Output the [x, y] coordinate of the center of the cell containing the given text.  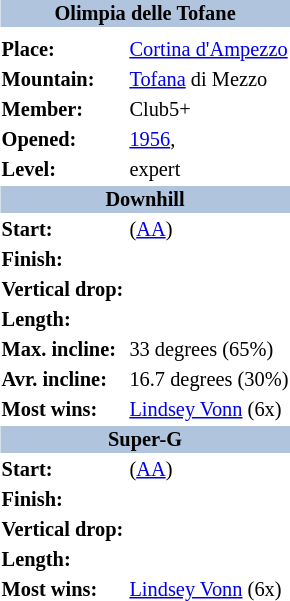
33 degrees (65%) [209, 350]
Super-G [145, 440]
Max. incline: [62, 350]
Cortina d'Ampezzo [209, 50]
Club5+ [209, 110]
Most wins: [62, 410]
Level: [62, 170]
Member: [62, 110]
Tofana di Mezzo [209, 80]
16.7 degrees (30%) [209, 380]
expert [209, 170]
1956, [209, 140]
Olimpia delle Tofane [145, 14]
Place: [62, 50]
Avr. incline: [62, 380]
Downhill [145, 200]
Opened: [62, 140]
Mountain: [62, 80]
Lindsey Vonn (6x) [209, 410]
